From the cell containing the given text, extract its center point as (x, y) coordinate. 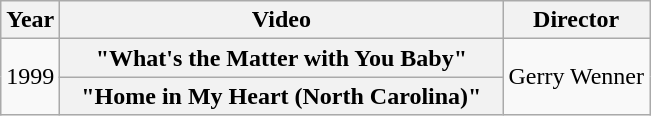
Director (576, 20)
"What's the Matter with You Baby" (282, 58)
Gerry Wenner (576, 77)
Year (30, 20)
1999 (30, 77)
Video (282, 20)
"Home in My Heart (North Carolina)" (282, 96)
